Return the (X, Y) coordinate for the center point of the cell that contains the specified text.  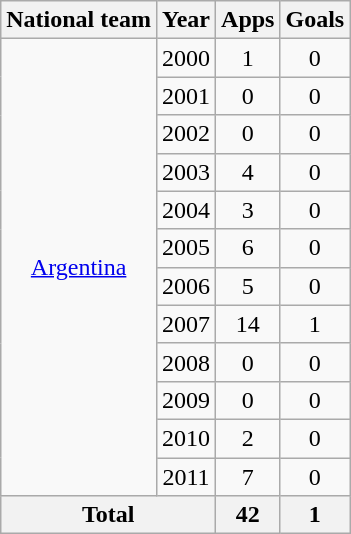
2002 (186, 134)
14 (248, 324)
2009 (186, 400)
42 (248, 515)
4 (248, 172)
Year (186, 20)
5 (248, 286)
3 (248, 210)
National team (79, 20)
Argentina (79, 268)
2007 (186, 324)
2010 (186, 438)
Total (108, 515)
2 (248, 438)
2004 (186, 210)
6 (248, 248)
2005 (186, 248)
7 (248, 477)
2001 (186, 96)
Apps (248, 20)
2003 (186, 172)
2011 (186, 477)
2008 (186, 362)
2000 (186, 58)
2006 (186, 286)
Goals (315, 20)
